Identify which cell holds the provided text, then report its [x, y] central coordinate. 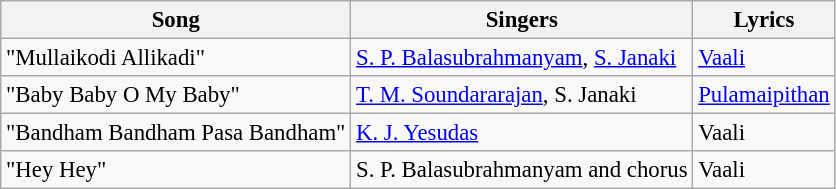
T. M. Soundararajan, S. Janaki [522, 95]
S. P. Balasubrahmanyam, S. Janaki [522, 58]
K. J. Yesudas [522, 133]
"Bandham Bandham Pasa Bandham" [176, 133]
Pulamaipithan [764, 95]
Singers [522, 20]
Lyrics [764, 20]
"Baby Baby O My Baby" [176, 95]
S. P. Balasubrahmanyam and chorus [522, 170]
"Mullaikodi Allikadi" [176, 58]
Song [176, 20]
"Hey Hey" [176, 170]
